Identify which cell holds the provided text, then report its (x, y) central coordinate. 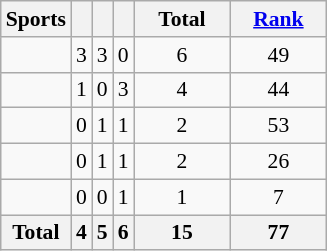
26 (278, 162)
5 (102, 233)
77 (278, 233)
49 (278, 55)
15 (182, 233)
53 (278, 126)
Rank (278, 19)
7 (278, 197)
44 (278, 90)
Sports (36, 19)
